Return the (x, y) coordinate for the center point of the cell that contains the specified text.  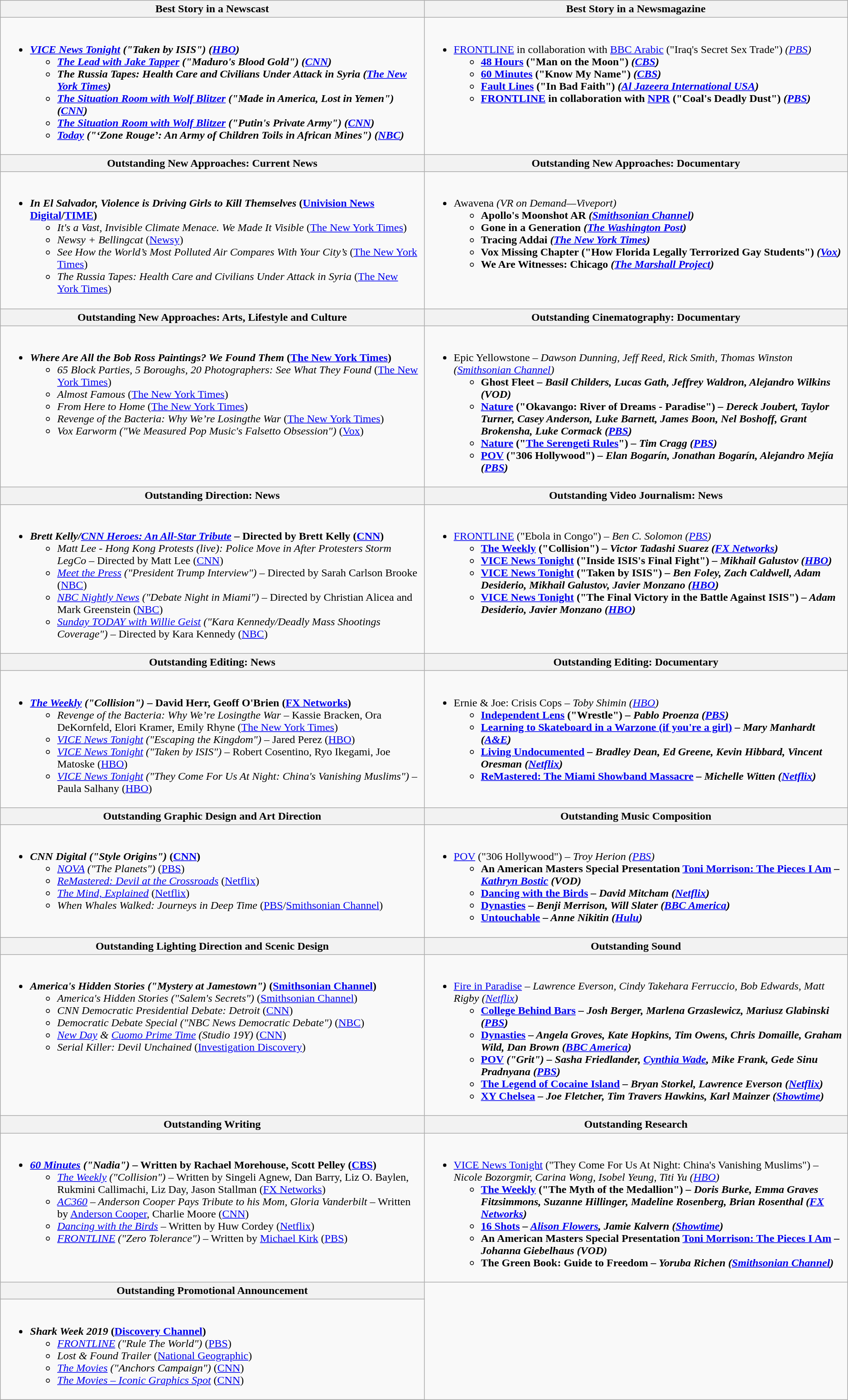
Best Story in a Newscast (212, 9)
Outstanding New Approaches: Current News (212, 163)
Outstanding New Approaches: Arts, Lifestyle and Culture (212, 317)
Outstanding New Approaches: Documentary (636, 163)
Best Story in a Newsmagazine (636, 9)
Outstanding Writing (212, 1125)
Outstanding Graphic Design and Art Direction (212, 816)
Outstanding Music Composition (636, 816)
Outstanding Video Journalism: News (636, 496)
Outstanding Research (636, 1125)
Outstanding Sound (636, 946)
Outstanding Direction: News (212, 496)
Outstanding Promotional Announcement (212, 1291)
Outstanding Cinematography: Documentary (636, 317)
Outstanding Editing: Documentary (636, 662)
Outstanding Editing: News (212, 662)
Outstanding Lighting Direction and Scenic Design (212, 946)
